Return [X, Y] of the center of cell containing provided text 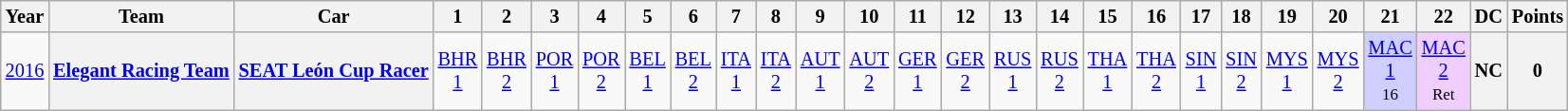
4 [601, 16]
NC [1489, 71]
BEL1 [647, 71]
22 [1444, 16]
Points [1538, 16]
AUT1 [821, 71]
19 [1287, 16]
20 [1338, 16]
POR1 [554, 71]
7 [736, 16]
3 [554, 16]
5 [647, 16]
16 [1156, 16]
Elegant Racing Team [140, 71]
15 [1108, 16]
1 [458, 16]
14 [1059, 16]
8 [776, 16]
21 [1391, 16]
17 [1201, 16]
MYS1 [1287, 71]
Car [334, 16]
10 [869, 16]
SIN1 [1201, 71]
2 [507, 16]
POR2 [601, 71]
BHR2 [507, 71]
13 [1013, 16]
MAC2Ret [1444, 71]
GER2 [965, 71]
12 [965, 16]
DC [1489, 16]
SEAT León Cup Racer [334, 71]
ITA1 [736, 71]
MAC116 [1391, 71]
6 [693, 16]
RUS2 [1059, 71]
GER1 [917, 71]
0 [1538, 71]
ITA2 [776, 71]
BHR1 [458, 71]
9 [821, 16]
18 [1241, 16]
THA1 [1108, 71]
Team [140, 16]
11 [917, 16]
SIN2 [1241, 71]
RUS1 [1013, 71]
2016 [25, 71]
AUT2 [869, 71]
Year [25, 16]
MYS2 [1338, 71]
BEL2 [693, 71]
THA2 [1156, 71]
